Scan for the cell matching the given text and deliver its (X, Y) coordinate at center. 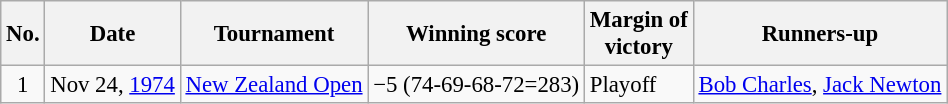
Tournament (274, 34)
−5 (74-69-68-72=283) (476, 85)
Nov 24, 1974 (112, 85)
1 (23, 85)
Bob Charles, Jack Newton (820, 85)
No. (23, 34)
New Zealand Open (274, 85)
Margin ofvictory (638, 34)
Playoff (638, 85)
Runners-up (820, 34)
Date (112, 34)
Winning score (476, 34)
